From the cell containing the given text, extract its center point as (X, Y) coordinate. 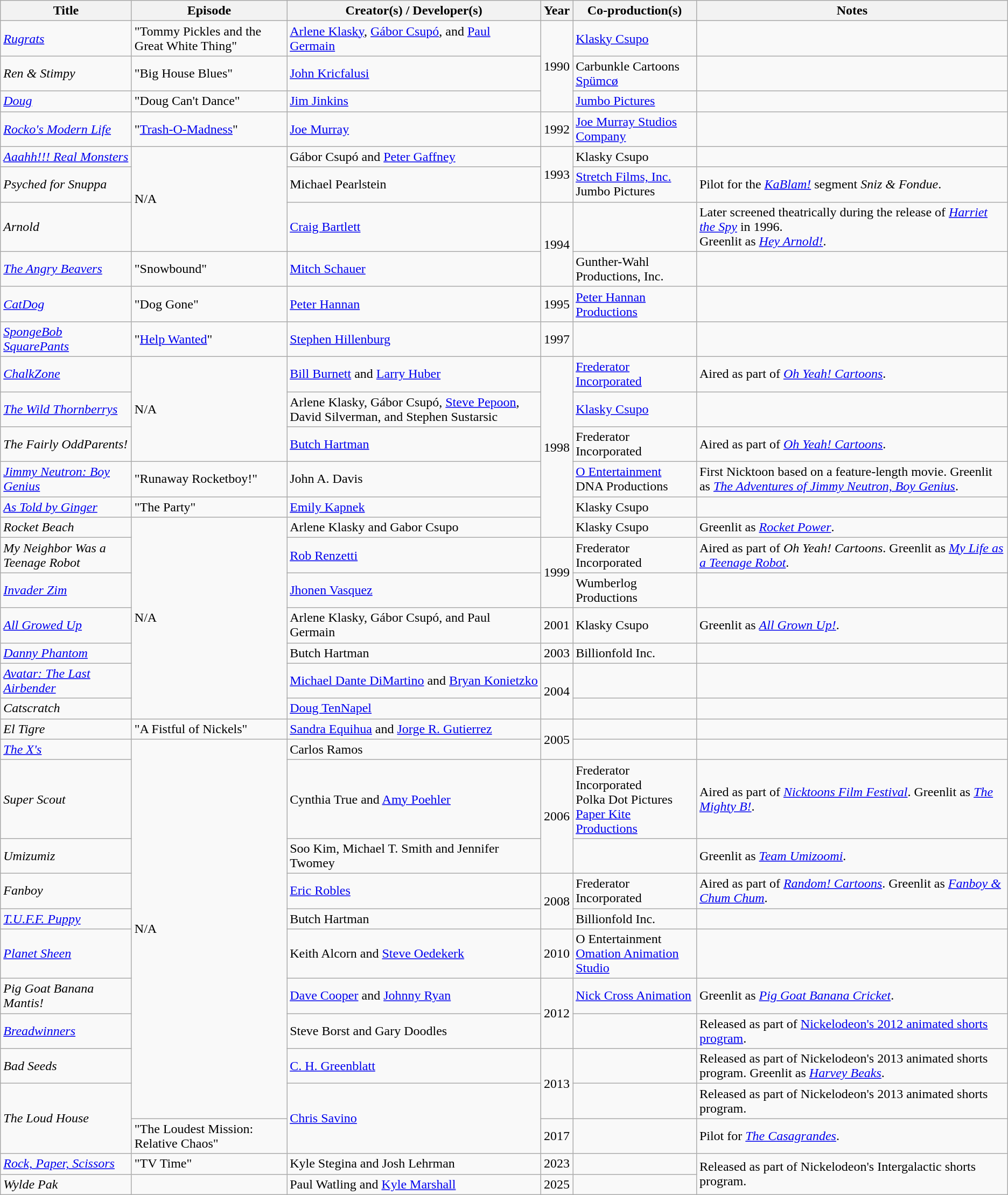
Aired as part of Nicktoons Film Festival. Greenlit as The Mighty B!. (852, 799)
Aaahh!!! Real Monsters (66, 157)
Rugrats (66, 39)
ChalkZone (66, 374)
Umizumiz (66, 856)
John A. Davis (414, 479)
Nick Cross Animation (635, 996)
Sandra Equihua and Jorge R. Gutierrez (414, 729)
Peter Hannan (414, 304)
"Dog Gone" (209, 304)
Later screened theatrically during the release of Harriet the Spy in 1996. Greenlit as Hey Arnold!. (852, 227)
2006 (557, 816)
Cynthia True and Amy Poehler (414, 799)
Episode (209, 11)
Catscratch (66, 708)
2013 (557, 1084)
Released as part of Nickelodeon's 2012 animated shorts program. (852, 1031)
Gunther-Wahl Productions, Inc. (635, 269)
Wumberlog Productions (635, 590)
Fanboy (66, 890)
1992 (557, 129)
Avatar: The Last Airbender (66, 680)
The X's (66, 749)
Craig Bartlett (414, 227)
Jhonen Vasquez (414, 590)
1998 (557, 447)
Ren & Stimpy (66, 73)
The Loud House (66, 1119)
O EntertainmentOmation Animation Studio (635, 954)
Gábor Csupó and Peter Gaffney (414, 157)
Released as part of Nickelodeon's 2013 animated shorts program. (852, 1101)
"Tommy Pickles and the Great White Thing" (209, 39)
Aired as part of Random! Cartoons. Greenlit as Fanboy & Chum Chum. (852, 890)
The Angry Beavers (66, 269)
Jumbo Pictures (635, 101)
C. H. Greenblatt (414, 1066)
1999 (557, 573)
Bad Seeds (66, 1066)
"Big House Blues" (209, 73)
Bill Burnett and Larry Huber (414, 374)
Year (557, 11)
Dave Cooper and Johnny Ryan (414, 996)
My Neighbor Was a Teenage Robot (66, 556)
Jim Jinkins (414, 101)
Kyle Stegina and Josh Lehrman (414, 1164)
2023 (557, 1164)
Carlos Ramos (414, 749)
Released as part of Nickelodeon's Intergalactic shorts program. (852, 1174)
Rocko's Modern Life (66, 129)
SpongeBob SquarePants (66, 339)
Co-production(s) (635, 11)
The Fairly OddParents! (66, 445)
Title (66, 11)
Released as part of Nickelodeon's 2013 animated shorts program. Greenlit as Harvey Beaks. (852, 1066)
Emily Kapnek (414, 507)
First Nicktoon based on a feature-length movie. Greenlit as The Adventures of Jimmy Neutron, Boy Genius. (852, 479)
Paul Watling and Kyle Marshall (414, 1184)
2017 (557, 1136)
2001 (557, 625)
John Kricfalusi (414, 73)
Breadwinners (66, 1031)
Arlene Klasky, Gábor Csupó, Steve Pepoon, David Silverman, and Stephen Sustarsic (414, 409)
El Tigre (66, 729)
1997 (557, 339)
"Doug Can't Dance" (209, 101)
"The Loudest Mission: Relative Chaos" (209, 1136)
Chris Savino (414, 1119)
2012 (557, 1014)
Danny Phantom (66, 653)
Arlene Klasky and Gabor Csupo (414, 528)
T.U.F.F. Puppy (66, 919)
O EntertainmentDNA Productions (635, 479)
Pilot for The Casagrandes. (852, 1136)
Psyched for Snuppa (66, 184)
Joe Murray Studios Company (635, 129)
Doug TenNapel (414, 708)
Pig Goat Banana Mantis! (66, 996)
Rocket Beach (66, 528)
Michael Pearlstein (414, 184)
Frederator IncorporatedPolka Dot PicturesPaper Kite Productions (635, 799)
Wylde Pak (66, 1184)
"A Fistful of Nickels" (209, 729)
Jimmy Neutron: Boy Genius (66, 479)
Creator(s) / Developer(s) (414, 11)
Greenlit as All Grown Up!. (852, 625)
Greenlit as Pig Goat Banana Cricket. (852, 996)
"The Party" (209, 507)
Steve Borst and Gary Doodles (414, 1031)
2003 (557, 653)
Michael Dante DiMartino and Bryan Konietzko (414, 680)
Doug (66, 101)
Planet Sheen (66, 954)
Joe Murray (414, 129)
1993 (557, 174)
Peter Hannan Productions (635, 304)
Super Scout (66, 799)
"Trash-O-Madness" (209, 129)
Mitch Schauer (414, 269)
Greenlit as Team Umizoomi. (852, 856)
Carbunkle CartoonsSpümcø (635, 73)
"Snowbound" (209, 269)
Aired as part of Oh Yeah! Cartoons. Greenlit as My Life as a Teenage Robot. (852, 556)
"TV Time" (209, 1164)
The Wild Thornberrys (66, 409)
Notes (852, 11)
2005 (557, 739)
As Told by Ginger (66, 507)
2008 (557, 901)
Rob Renzetti (414, 556)
Keith Alcorn and Steve Oedekerk (414, 954)
Rock, Paper, Scissors (66, 1164)
CatDog (66, 304)
Pilot for the KaBlam! segment Sniz & Fondue. (852, 184)
Stretch Films, Inc.Jumbo Pictures (635, 184)
"Runaway Rocketboy!" (209, 479)
1994 (557, 244)
2004 (557, 691)
"Help Wanted" (209, 339)
1995 (557, 304)
1990 (557, 66)
Arnold (66, 227)
2010 (557, 954)
2025 (557, 1184)
Invader Zim (66, 590)
Greenlit as Rocket Power. (852, 528)
Eric Robles (414, 890)
All Growed Up (66, 625)
Soo Kim, Michael T. Smith and Jennifer Twomey (414, 856)
Stephen Hillenburg (414, 339)
